Locate the cell with the specified text and output its (x, y) center coordinate. 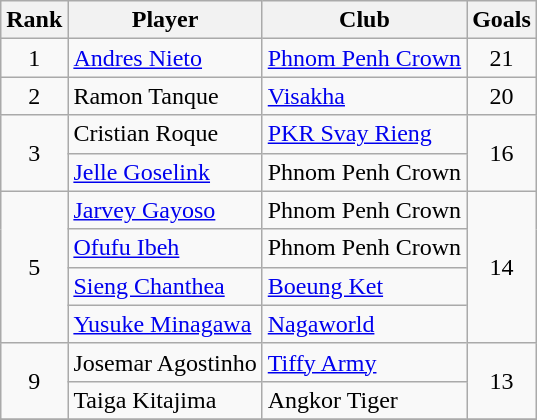
Jelle Goselink (165, 172)
Jarvey Gayoso (165, 210)
Nagaworld (364, 324)
20 (502, 96)
Angkor Tiger (364, 400)
Andres Nieto (165, 58)
5 (34, 267)
PKR Svay Rieng (364, 134)
Taiga Kitajima (165, 400)
16 (502, 153)
Sieng Chanthea (165, 286)
9 (34, 381)
Player (165, 20)
3 (34, 153)
Tiffy Army (364, 362)
Rank (34, 20)
Ramon Tanque (165, 96)
Cristian Roque (165, 134)
1 (34, 58)
13 (502, 381)
14 (502, 267)
Goals (502, 20)
Josemar Agostinho (165, 362)
Visakha (364, 96)
Club (364, 20)
21 (502, 58)
Boeung Ket (364, 286)
Yusuke Minagawa (165, 324)
2 (34, 96)
Ofufu Ibeh (165, 248)
